Return (X, Y) of the center of cell containing provided text 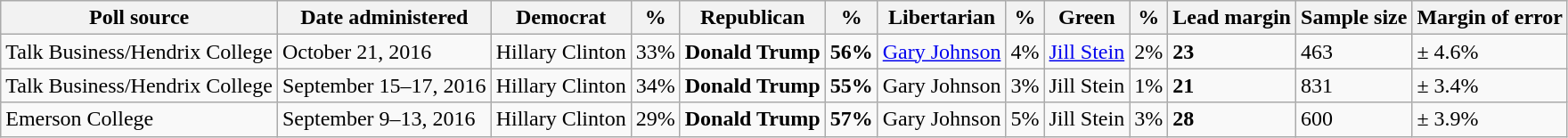
29% (656, 119)
23 (1232, 52)
28 (1232, 119)
September 15–17, 2016 (384, 85)
33% (656, 52)
4% (1025, 52)
1% (1149, 85)
September 9–13, 2016 (384, 119)
± 3.9% (1490, 119)
Emerson College (139, 119)
57% (852, 119)
October 21, 2016 (384, 52)
5% (1025, 119)
Libertarian (942, 18)
34% (656, 85)
Sample size (1354, 18)
Democrat (561, 18)
600 (1354, 119)
Poll source (139, 18)
Green (1087, 18)
831 (1354, 85)
56% (852, 52)
Margin of error (1490, 18)
Date administered (384, 18)
Lead margin (1232, 18)
± 3.4% (1490, 85)
± 4.6% (1490, 52)
21 (1232, 85)
2% (1149, 52)
Republican (752, 18)
463 (1354, 52)
55% (852, 85)
